From the cell containing the given text, extract its center point as (x, y) coordinate. 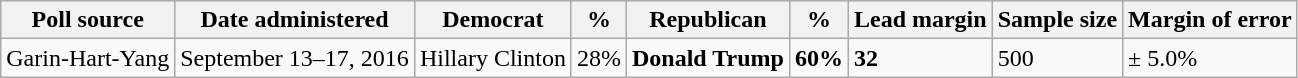
Donald Trump (708, 58)
Sample size (1057, 20)
28% (598, 58)
Republican (708, 20)
Garin-Hart-Yang (88, 58)
500 (1057, 58)
Lead margin (920, 20)
Margin of error (1210, 20)
± 5.0% (1210, 58)
Poll source (88, 20)
September 13–17, 2016 (295, 58)
Hillary Clinton (492, 58)
Date administered (295, 20)
32 (920, 58)
Democrat (492, 20)
60% (818, 58)
